Output the (x, y) coordinate of the center of the cell containing the given text.  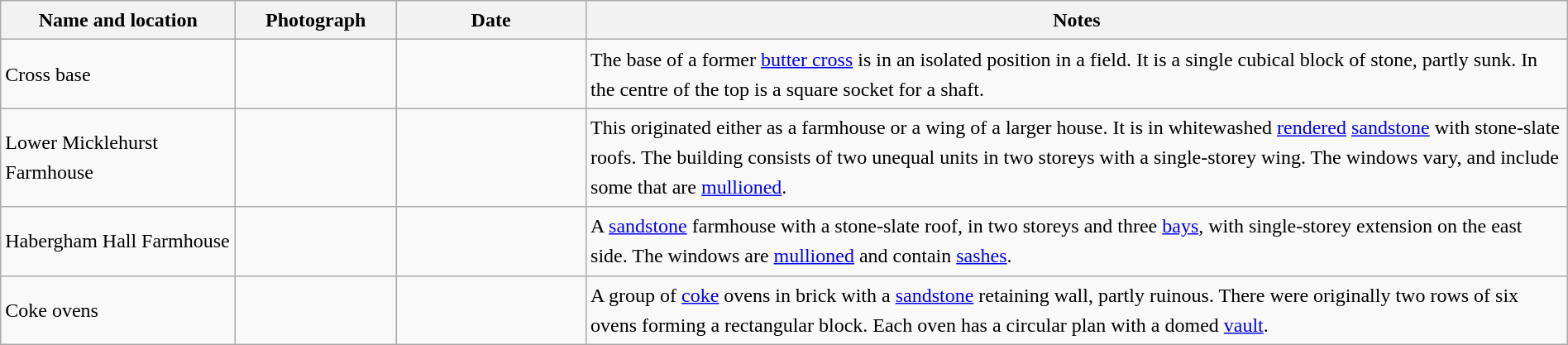
Name and location (118, 20)
Cross base (118, 74)
Notes (1077, 20)
Photograph (316, 20)
Coke ovens (118, 309)
Habergham Hall Farmhouse (118, 242)
Date (491, 20)
Lower Micklehurst Farmhouse (118, 157)
